Detect which cell encompasses the target text, then output its (x, y) center coordinate. 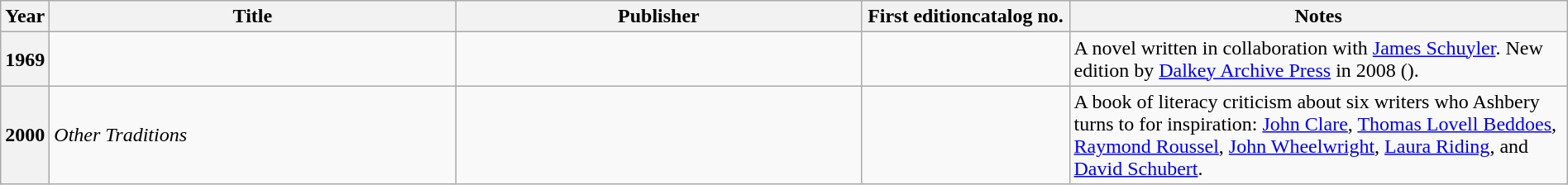
Notes (1318, 17)
A novel written in collaboration with James Schuyler. New edition by Dalkey Archive Press in 2008 (). (1318, 59)
Other Traditions (253, 135)
First editioncatalog no. (966, 17)
Publisher (658, 17)
Year (25, 17)
1969 (25, 59)
Title (253, 17)
2000 (25, 135)
